Capture the cell that displays the provided text and extract its (X, Y) central coordinate. 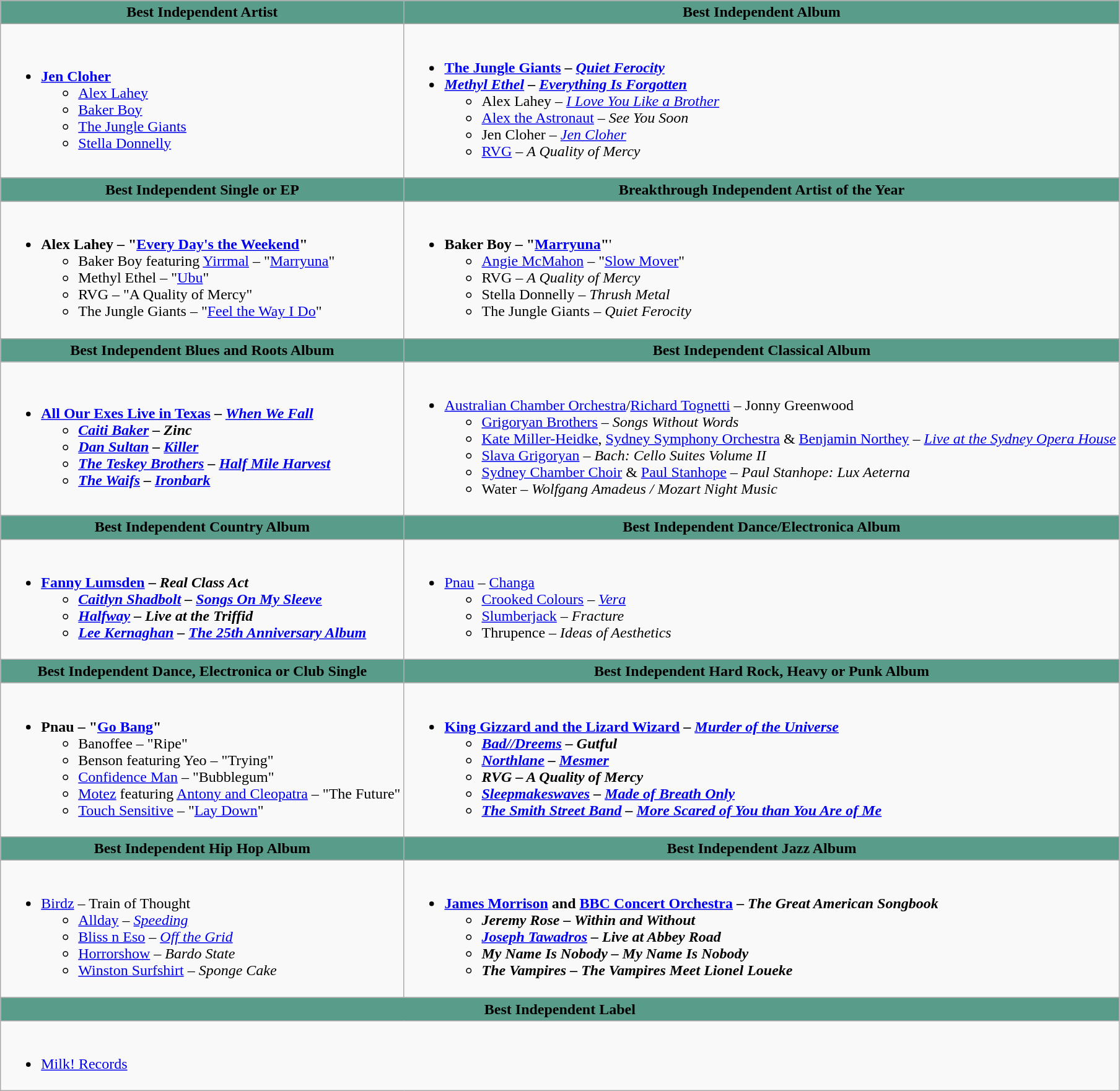
Pnau – ChangaCrooked Colours – VeraSlumberjack – FractureThrupence – Ideas of Aesthetics (762, 599)
Milk! Records (560, 1056)
Jen CloherAlex LaheyBaker BoyThe Jungle GiantsStella Donnelly (202, 101)
Best Independent Label (560, 1009)
Best Independent Hard Rock, Heavy or Punk Album (762, 671)
All Our Exes Live in Texas – When We FallCaiti Baker – ZincDan Sultan – KillerThe Teskey Brothers – Half Mile HarvestThe Waifs – Ironbark (202, 439)
Best Independent Hip Hop Album (202, 848)
Breakthrough Independent Artist of the Year (762, 190)
Best Independent Album (762, 12)
Best Independent Jazz Album (762, 848)
Baker Boy – "Marryuna"'Angie McMahon – "Slow Mover"RVG – A Quality of MercyStella Donnelly – Thrush MetalThe Jungle Giants – Quiet Ferocity (762, 270)
Best Independent Artist (202, 12)
Best Independent Single or EP (202, 190)
Best Independent Country Album (202, 527)
Fanny Lumsden – Real Class ActCaitlyn Shadbolt – Songs On My SleeveHalfway – Live at the TriffidLee Kernaghan – The 25th Anniversary Album (202, 599)
Best Independent Dance/Electronica Album (762, 527)
Birdz – Train of ThoughtAllday – SpeedingBliss n Eso – Off the GridHorrorshow – Bardo StateWinston Surfshirt – Sponge Cake (202, 928)
Best Independent Dance, Electronica or Club Single (202, 671)
Best Independent Blues and Roots Album (202, 350)
Best Independent Classical Album (762, 350)
